Detect which cell encompasses the target text, then output its [X, Y] center coordinate. 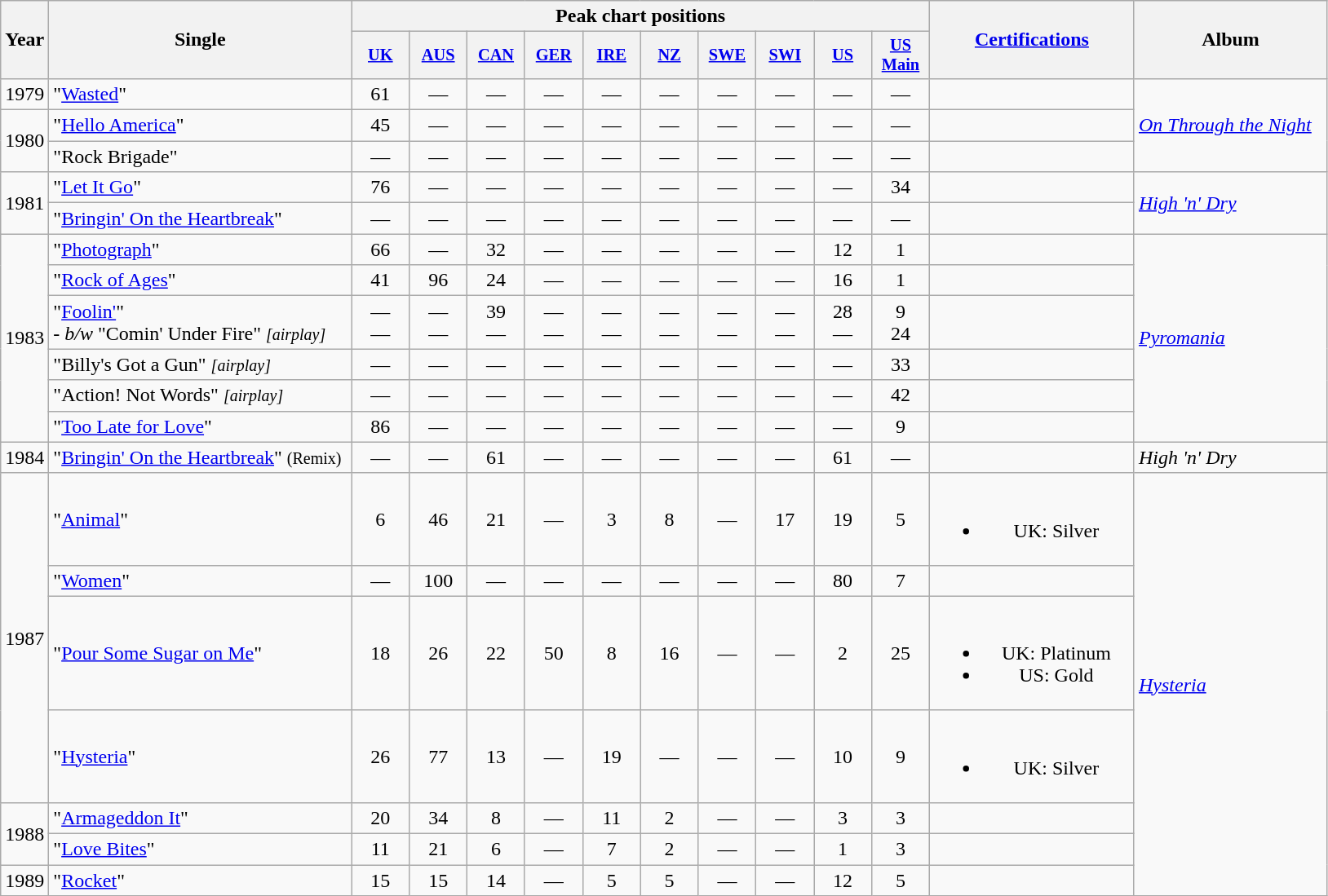
1980 [24, 141]
14 [496, 881]
41 [380, 280]
"Hysteria" [201, 757]
"Bringin' On the Heartbreak" [201, 218]
"Animal" [201, 519]
10 [843, 757]
1979 [24, 94]
"Let It Go" [201, 188]
"Too Late for Love" [201, 426]
18 [380, 653]
"Armageddon It" [201, 818]
CAN [496, 55]
AUS [439, 55]
Year [24, 40]
"Rock of Ages" [201, 280]
"Pour Some Sugar on Me" [201, 653]
32 [496, 249]
"Action! Not Words" [airplay] [201, 395]
Peak chart positions [641, 16]
25 [901, 653]
Hysteria [1230, 684]
SWI [785, 55]
US [843, 55]
28— [843, 323]
24 [496, 280]
17 [785, 519]
SWE [728, 55]
76 [380, 188]
42 [901, 395]
"Billy's Got a Gun" [airplay] [201, 364]
"Love Bites" [201, 850]
33 [901, 364]
1984 [24, 457]
50 [553, 653]
46 [439, 519]
"Foolin'" - b/w "Comin' Under Fire" [airplay] [201, 323]
924 [901, 323]
22 [496, 653]
"Wasted" [201, 94]
39— [496, 323]
"Hello America" [201, 126]
UK [380, 55]
1989 [24, 881]
Album [1230, 40]
"Rocket" [201, 881]
80 [843, 580]
66 [380, 249]
"Rock Brigade" [201, 157]
20 [380, 818]
Pyromania [1230, 338]
100 [439, 580]
Single [201, 40]
86 [380, 426]
GER [553, 55]
1988 [24, 833]
NZ [669, 55]
IRE [612, 55]
1987 [24, 638]
Certifications [1031, 40]
96 [439, 280]
US Main [901, 55]
13 [496, 757]
"Photograph" [201, 249]
UK: PlatinumUS: Gold [1031, 653]
45 [380, 126]
1983 [24, 338]
On Through the Night [1230, 125]
77 [439, 757]
"Women" [201, 580]
1981 [24, 203]
"Bringin' On the Heartbreak" (Remix) [201, 457]
